From the cell containing the given text, extract its center point as [X, Y] coordinate. 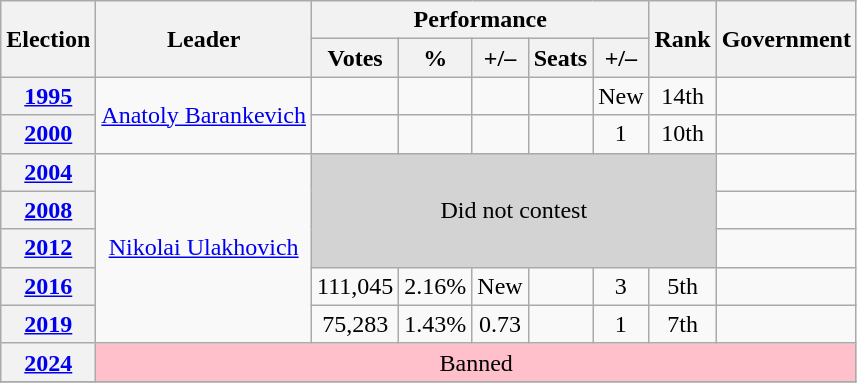
2012 [48, 248]
2019 [48, 324]
5th [682, 286]
75,283 [354, 324]
14th [682, 96]
Government [786, 39]
111,045 [354, 286]
1995 [48, 96]
2004 [48, 172]
1.43% [436, 324]
Votes [354, 58]
Rank [682, 39]
% [436, 58]
0.73 [500, 324]
Performance [480, 20]
2.16% [436, 286]
2008 [48, 210]
3 [621, 286]
Nikolai Ulakhovich [204, 248]
Election [48, 39]
2016 [48, 286]
2024 [48, 362]
Leader [204, 39]
2000 [48, 134]
10th [682, 134]
Did not contest [514, 210]
Banned [476, 362]
Anatoly Barankevich [204, 115]
Seats [560, 58]
7th [682, 324]
